Locate the cell with the specified text and output its (X, Y) center coordinate. 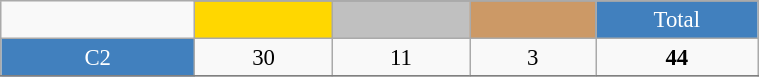
3 (533, 58)
30 (264, 58)
C2 (98, 58)
Total (677, 20)
11 (402, 58)
44 (677, 58)
